For the text-containing cell, return its midpoint in [X, Y] coordinate format. 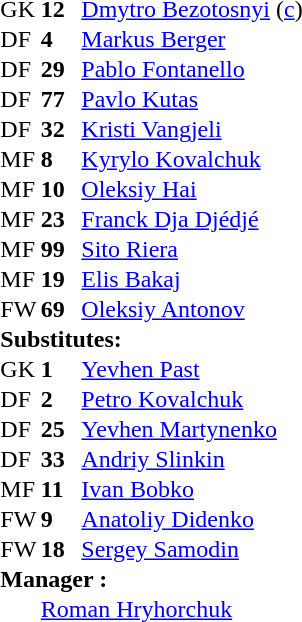
Petro Kovalchuk [192, 400]
GK [19, 370]
32 [60, 130]
Pablo Fontanello [192, 70]
Yevhen Martynenko [192, 430]
18 [60, 550]
25 [60, 430]
Elis Bakaj [192, 280]
9 [60, 520]
4 [60, 40]
1 [60, 370]
11 [60, 490]
2 [60, 400]
Andriy Slinkin [192, 460]
69 [60, 310]
8 [60, 160]
Franck Dja Djédjé [192, 220]
Markus Berger [192, 40]
Ivan Bobko [192, 490]
77 [60, 100]
10 [60, 190]
33 [60, 460]
Oleksiy Antonov [192, 310]
Kristi Vangjeli [192, 130]
Sito Riera [192, 250]
99 [60, 250]
Anatoliy Didenko [192, 520]
Yevhen Past [192, 370]
Kyrylo Kovalchuk [192, 160]
Pavlo Kutas [192, 100]
Sergey Samodin [192, 550]
23 [60, 220]
Oleksiy Hai [192, 190]
19 [60, 280]
29 [60, 70]
